Extract the (x, y) coordinate from the center of the cell holding the provided text.  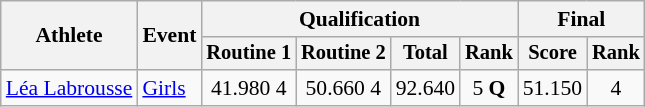
Final (582, 19)
Athlete (70, 36)
Total (426, 54)
Léa Labrousse (70, 88)
5 Q (489, 88)
4 (616, 88)
Score (552, 54)
Girls (169, 88)
50.660 4 (344, 88)
Routine 1 (248, 54)
Routine 2 (344, 54)
92.640 (426, 88)
Qualification (359, 19)
41.980 4 (248, 88)
51.150 (552, 88)
Event (169, 36)
